Extract the [x, y] coordinate from the center of the cell holding the provided text.  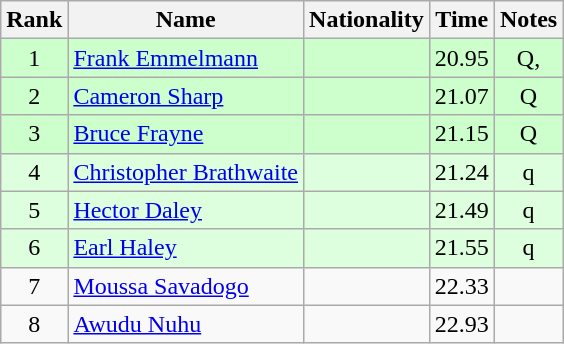
7 [34, 286]
21.07 [462, 96]
Name [186, 20]
21.55 [462, 248]
22.93 [462, 324]
8 [34, 324]
Rank [34, 20]
Frank Emmelmann [186, 58]
Moussa Savadogo [186, 286]
Q, [528, 58]
21.49 [462, 210]
2 [34, 96]
Bruce Frayne [186, 134]
Notes [528, 20]
3 [34, 134]
Earl Haley [186, 248]
5 [34, 210]
Nationality [367, 20]
Christopher Brathwaite [186, 172]
21.24 [462, 172]
4 [34, 172]
Cameron Sharp [186, 96]
Awudu Nuhu [186, 324]
20.95 [462, 58]
Time [462, 20]
21.15 [462, 134]
22.33 [462, 286]
6 [34, 248]
Hector Daley [186, 210]
1 [34, 58]
